Identify which cell holds the provided text, then report its [X, Y] central coordinate. 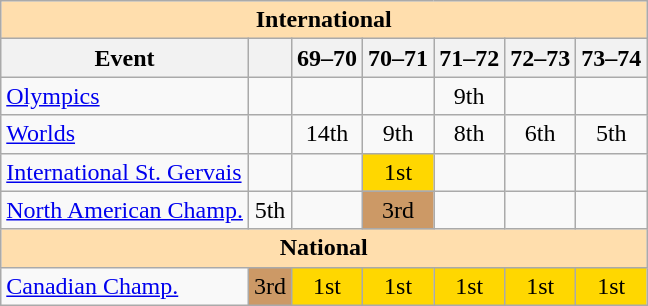
Canadian Champ. [125, 286]
6th [540, 134]
Event [125, 58]
72–73 [540, 58]
71–72 [470, 58]
14th [326, 134]
70–71 [398, 58]
Worlds [125, 134]
69–70 [326, 58]
73–74 [612, 58]
8th [470, 134]
Olympics [125, 96]
National [324, 248]
International St. Gervais [125, 172]
International [324, 20]
North American Champ. [125, 210]
